Identify which cell holds the provided text, then report its [x, y] central coordinate. 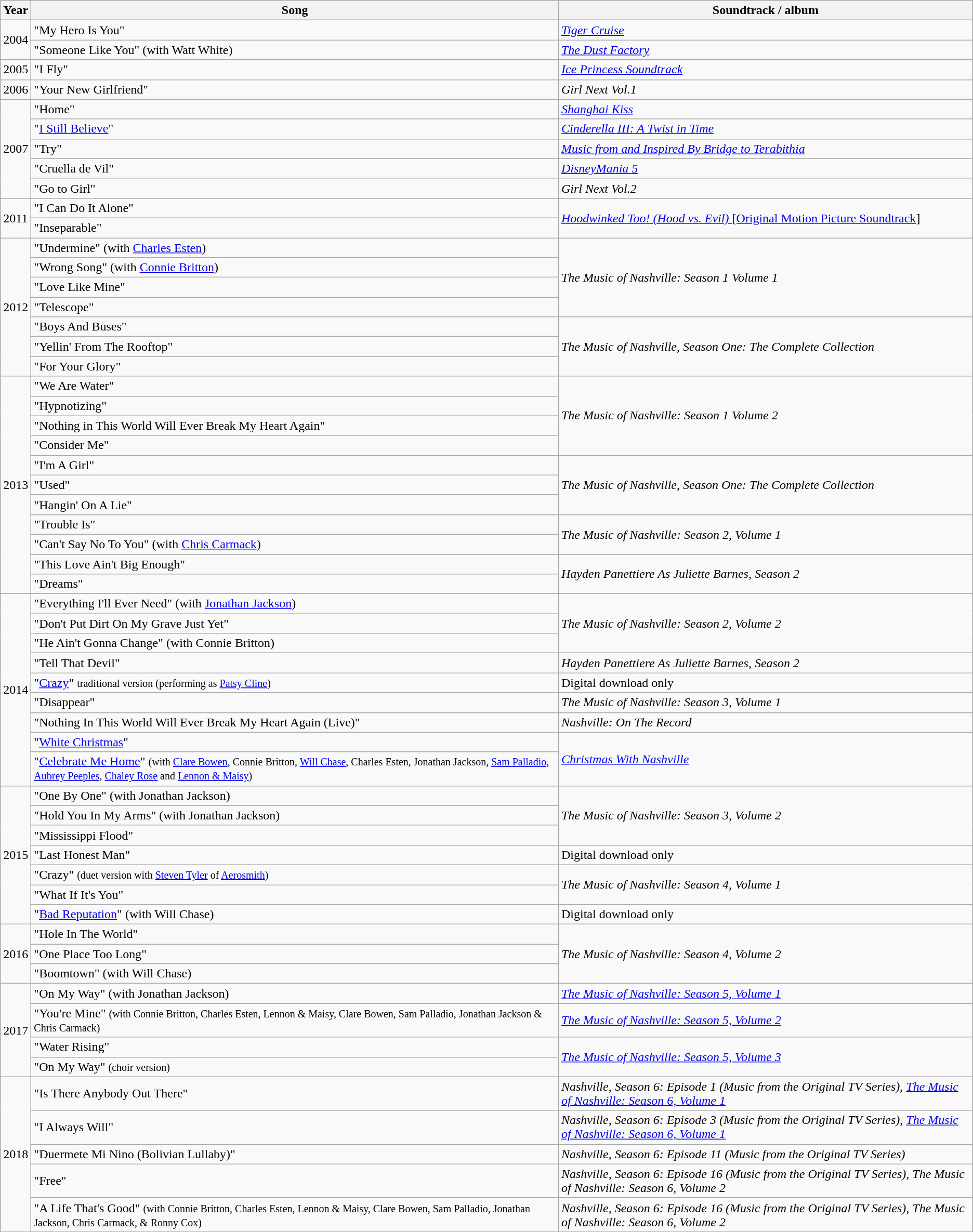
Christmas With Nashville [765, 759]
Year [16, 10]
Cinderella III: A Twist in Time [765, 129]
"Undermine" (with Charles Esten) [295, 248]
"Free" [295, 1181]
"Someone Like You" (with Watt White) [295, 50]
"Your New Girlfriend" [295, 89]
"Water Rising" [295, 1047]
"Try" [295, 149]
The Music of Nashville: Season 4, Volume 2 [765, 954]
Girl Next Vol.1 [765, 89]
"What If It's You" [295, 894]
The Music of Nashville: Season 1 Volume 1 [765, 277]
"We Are Water" [295, 386]
The Music of Nashville: Season 2, Volume 1 [765, 534]
2007 [16, 149]
Nashville, Season 6: Episode 1 (Music from the Original TV Series), The Music of Nashville: Season 6, Volume 1 [765, 1093]
Ice Princess Soundtrack [765, 70]
"Trouble Is" [295, 524]
The Dust Factory [765, 50]
The Music of Nashville: Season 5, Volume 1 [765, 993]
"Crazy" traditional version (performing as Patsy Cline) [295, 683]
"Don't Put Dirt On My Grave Just Yet" [295, 624]
Nashville, Season 6: Episode 11 (Music from the Original TV Series) [765, 1154]
"Consider Me" [295, 445]
Nashville: On The Record [765, 722]
Song [295, 10]
"On My Way" (choir version) [295, 1067]
"Hold You In My Arms" (with Jonathan Jackson) [295, 815]
2005 [16, 70]
"Last Honest Man" [295, 855]
2006 [16, 89]
"Used" [295, 485]
"White Christmas" [295, 742]
"Telescope" [295, 307]
"My Hero Is You" [295, 30]
"Nothing in This World Will Ever Break My Heart Again" [295, 426]
"This Love Ain't Big Enough" [295, 564]
"I Always Will" [295, 1128]
Soundtrack / album [765, 10]
Tiger Cruise [765, 30]
"Can't Say No To You" (with Chris Carmack) [295, 544]
Girl Next Vol.2 [765, 188]
"He Ain't Gonna Change" (with Connie Britton) [295, 643]
"Disappear" [295, 703]
"Boys And Buses" [295, 327]
2013 [16, 485]
"Wrong Song" (with Connie Britton) [295, 268]
The Music of Nashville: Season 3, Volume 1 [765, 703]
"I'm A Girl" [295, 465]
2004 [16, 40]
"Yellin' From The Rooftop" [295, 347]
2016 [16, 954]
"For Your Glory" [295, 366]
"Home" [295, 109]
"A Life That's Good" (with Connie Britton, Charles Esten, Lennon & Maisy, Clare Bowen, Sam Palladio, Jonathan Jackson, Chris Carmack, & Ronny Cox) [295, 1215]
"Mississippi Flood" [295, 835]
Music from and Inspired By Bridge to Terabithia [765, 149]
"Duermete Mi Nino (Bolivian Lullaby)" [295, 1154]
2017 [16, 1030]
"Dreams" [295, 584]
Hoodwinked Too! (Hood vs. Evil) [Original Motion Picture Soundtrack] [765, 218]
"Everything I'll Ever Need" (with Jonathan Jackson) [295, 604]
"Love Like Mine" [295, 287]
DisneyMania 5 [765, 168]
Shanghai Kiss [765, 109]
"I Fly" [295, 70]
Nashville, Season 6: Episode 3 (Music from the Original TV Series), The Music of Nashville: Season 6, Volume 1 [765, 1128]
"Crazy" (duet version with Steven Tyler of Aerosmith) [295, 875]
"Cruella de Vil" [295, 168]
2011 [16, 218]
The Music of Nashville: Season 1 Volume 2 [765, 416]
The Music of Nashville: Season 4, Volume 1 [765, 884]
The Music of Nashville: Season 2, Volume 2 [765, 624]
"Go to Girl" [295, 188]
2018 [16, 1154]
"I Can Do It Alone" [295, 208]
The Music of Nashville: Season 5, Volume 3 [765, 1057]
"Hole In The World" [295, 934]
2012 [16, 307]
"Nothing In This World Will Ever Break My Heart Again (Live)" [295, 722]
"You're Mine" (with Connie Britton, Charles Esten, Lennon & Maisy, Clare Bowen, Sam Palladio, Jonathan Jackson & Chris Carmack) [295, 1021]
2014 [16, 690]
"Hangin' On A Lie" [295, 505]
The Music of Nashville: Season 5, Volume 2 [765, 1021]
"Tell That Devil" [295, 663]
"Boomtown" (with Will Chase) [295, 974]
"I Still Believe" [295, 129]
"Is There Anybody Out There" [295, 1093]
"One By One" (with Jonathan Jackson) [295, 796]
"Inseparable" [295, 228]
"Bad Reputation" (with Will Chase) [295, 915]
"On My Way" (with Jonathan Jackson) [295, 993]
"Hypnotizing" [295, 406]
"One Place Too Long" [295, 954]
The Music of Nashville: Season 3, Volume 2 [765, 815]
2015 [16, 855]
